Search for the cell housing the specified text and yield its [x, y] center coordinate. 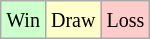
Win [24, 20]
Draw [72, 20]
Loss [126, 20]
